Find where the given text appears and provide that cell's center as [X, Y] coordinate. 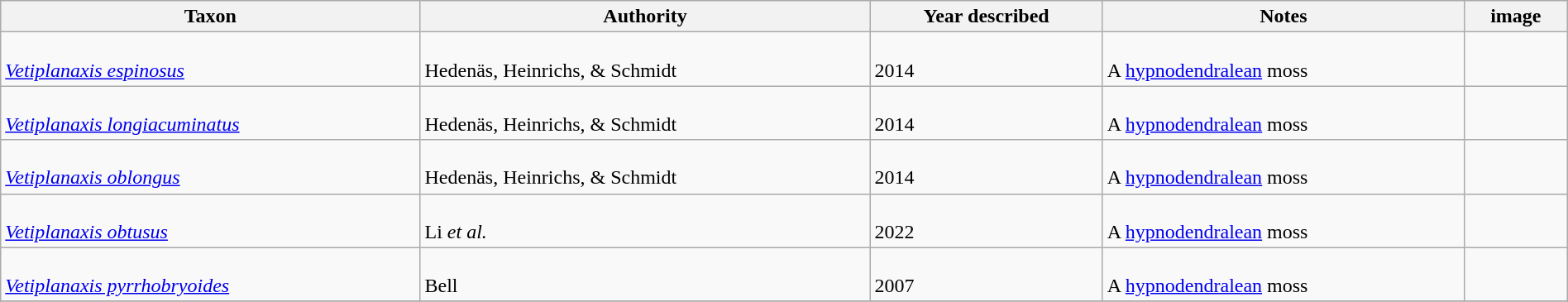
2022 [986, 220]
Notes [1284, 17]
image [1515, 17]
Vetiplanaxis pyrrhobryoides [210, 275]
Vetiplanaxis espinosus [210, 60]
Year described [986, 17]
Bell [645, 275]
Vetiplanaxis longiacuminatus [210, 113]
Taxon [210, 17]
Authority [645, 17]
Vetiplanaxis oblongus [210, 167]
2007 [986, 275]
Vetiplanaxis obtusus [210, 220]
Li et al. [645, 220]
